Provide the (x, y) coordinate of the cell's center where the given text is located.  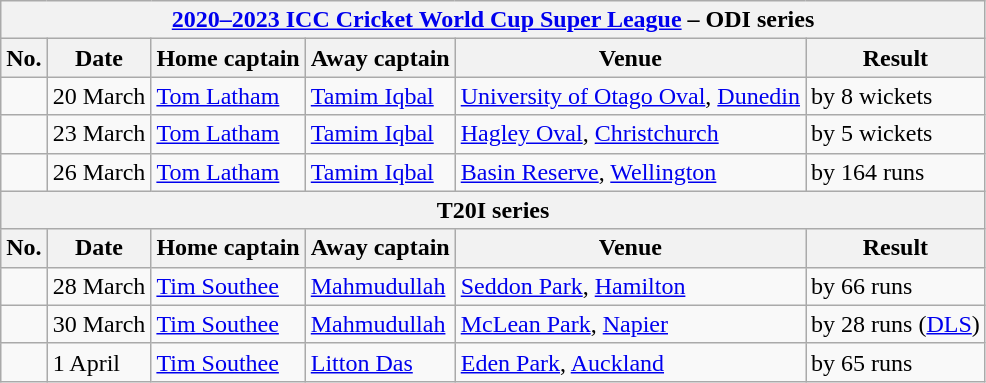
20 March (99, 96)
Hagley Oval, Christchurch (630, 134)
26 March (99, 172)
Eden Park, Auckland (630, 362)
by 164 runs (896, 172)
30 March (99, 324)
23 March (99, 134)
2020–2023 ICC Cricket World Cup Super League – ODI series (494, 20)
McLean Park, Napier (630, 324)
Litton Das (380, 362)
Basin Reserve, Wellington (630, 172)
by 8 wickets (896, 96)
University of Otago Oval, Dunedin (630, 96)
Seddon Park, Hamilton (630, 286)
by 28 runs (DLS) (896, 324)
by 65 runs (896, 362)
28 March (99, 286)
1 April (99, 362)
by 66 runs (896, 286)
T20I series (494, 210)
by 5 wickets (896, 134)
